Return the (x, y) coordinate for the center point of the cell that contains the specified text.  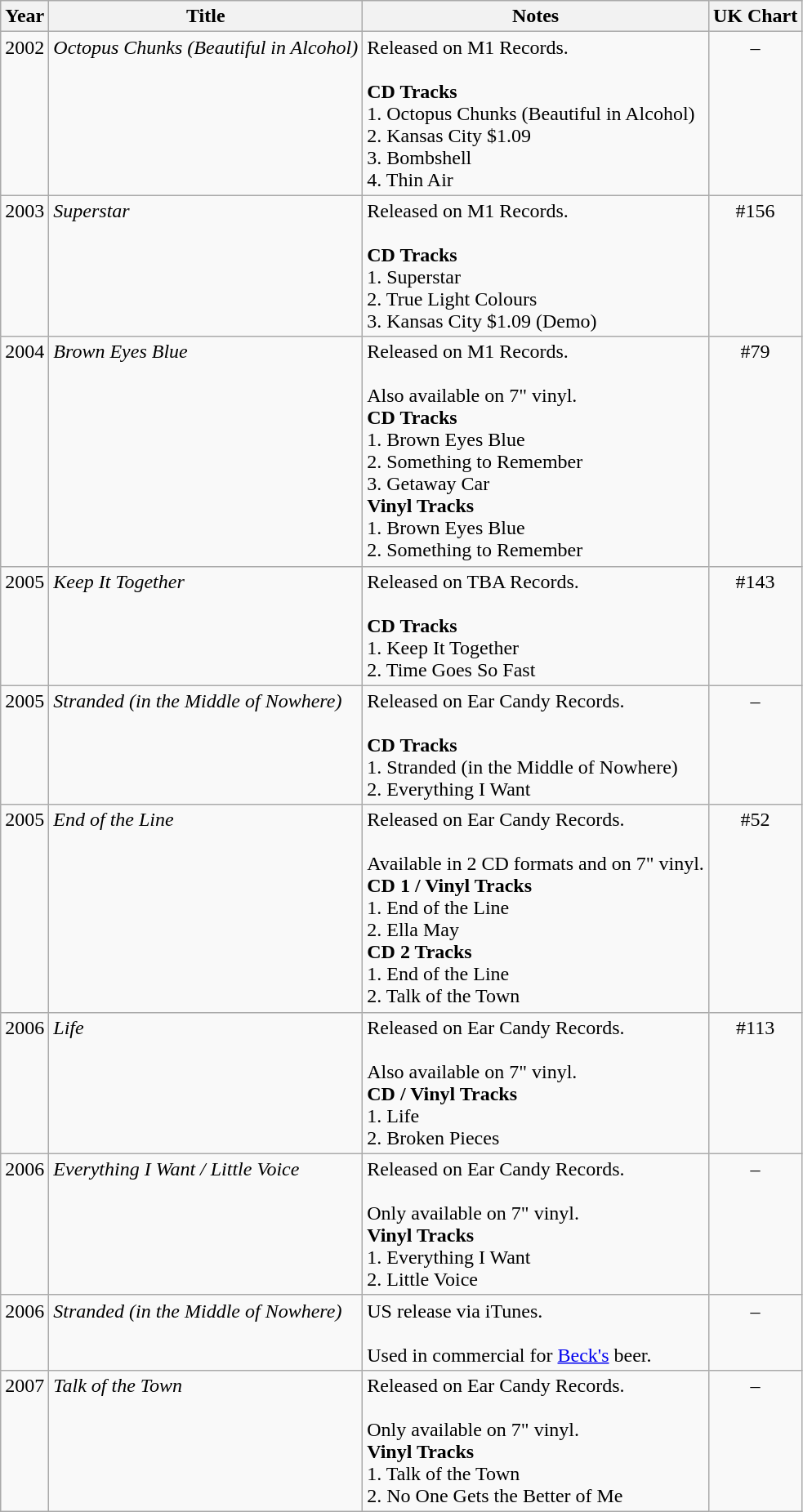
#52 (755, 908)
Released on M1 Records.CD Tracks 1. Octopus Chunks (Beautiful in Alcohol) 2. Kansas City $1.09 3. Bombshell 4. Thin Air (536, 114)
Released on M1 Records.CD Tracks 1. Superstar 2. True Light Colours 3. Kansas City $1.09 (Demo) (536, 266)
#156 (755, 266)
Released on TBA Records.CD Tracks 1. Keep It Together 2. Time Goes So Fast (536, 626)
Released on Ear Candy Records.Also available on 7" vinyl.CD / Vinyl Tracks 1. Life 2. Broken Pieces (536, 1083)
Life (206, 1083)
Brown Eyes Blue (206, 451)
Year (25, 16)
US release via iTunes.Used in commercial for Beck's beer. (536, 1332)
2004 (25, 451)
Released on Ear Candy Records.CD Tracks 1. Stranded (in the Middle of Nowhere) 2. Everything I Want (536, 745)
Talk of the Town (206, 1441)
Released on Ear Candy Records.Only available on 7" vinyl.Vinyl Tracks 1. Talk of the Town 2. No One Gets the Better of Me (536, 1441)
Superstar (206, 266)
#79 (755, 451)
Notes (536, 16)
Everything I Want / Little Voice (206, 1224)
#113 (755, 1083)
Released on Ear Candy Records.Only available on 7" vinyl.Vinyl Tracks 1. Everything I Want 2. Little Voice (536, 1224)
2003 (25, 266)
Octopus Chunks (Beautiful in Alcohol) (206, 114)
2002 (25, 114)
UK Chart (755, 16)
#143 (755, 626)
End of the Line (206, 908)
Title (206, 16)
Keep It Together (206, 626)
2007 (25, 1441)
